Scan for the cell matching the given text and deliver its [X, Y] coordinate at center. 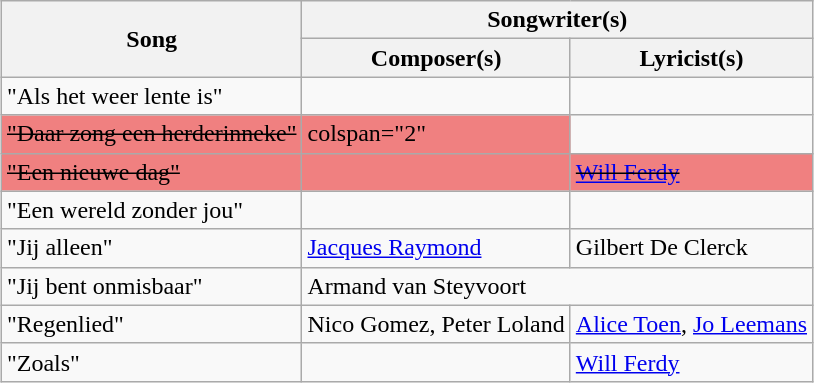
Armand van Steyvoort [558, 286]
Nico Gomez, Peter Loland [436, 324]
Songwriter(s) [558, 20]
Alice Toen, Jo Leemans [691, 324]
"Daar zong een herderinneke" [152, 134]
Gilbert De Clerck [691, 248]
"Jij bent onmisbaar" [152, 286]
"Regenlied" [152, 324]
"Een nieuwe dag" [152, 172]
Lyricist(s) [691, 58]
"Een wereld zonder jou" [152, 210]
Composer(s) [436, 58]
colspan="2" [436, 134]
"Zoals" [152, 362]
"Als het weer lente is" [152, 96]
Song [152, 39]
Jacques Raymond [436, 248]
"Jij alleen" [152, 248]
